Pinpoint the cell where the given text exists, returning its (x, y) midpoint coordinate. 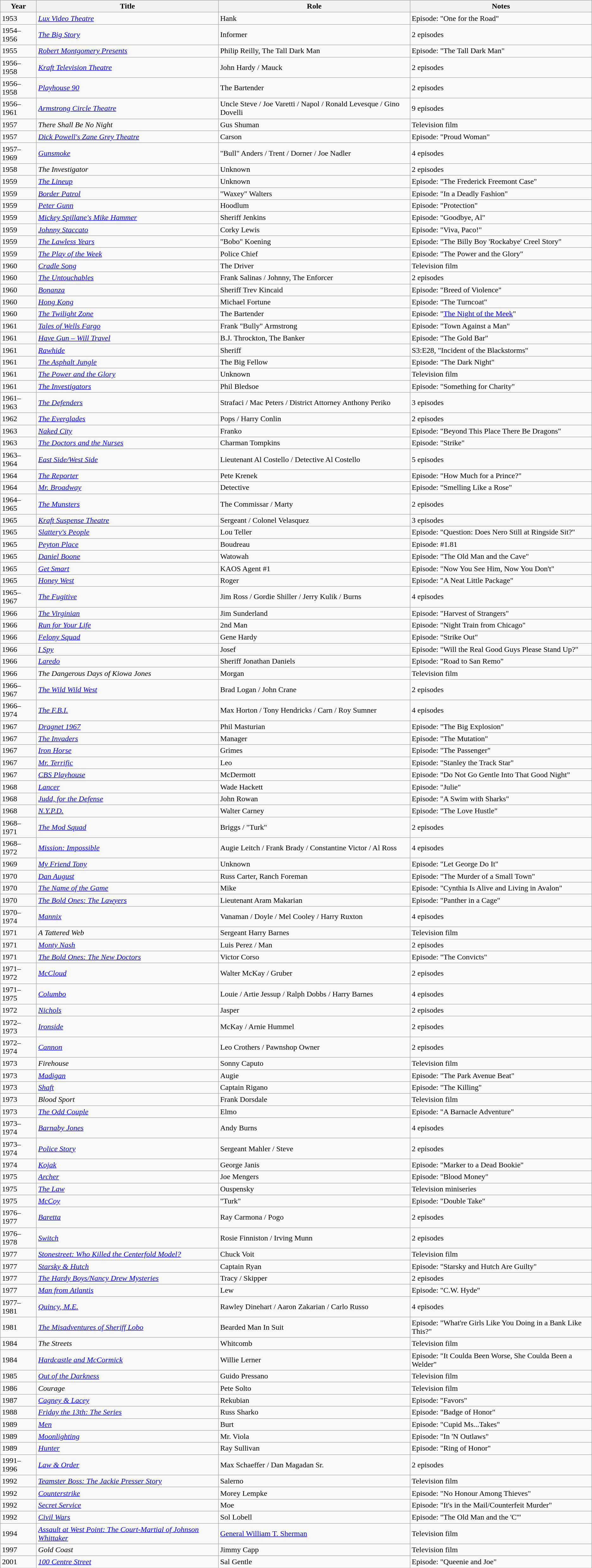
Josef (314, 649)
Episode: "Favors" (501, 1400)
Louie / Artie Jessup / Ralph Dobbs / Harry Barnes (314, 994)
Episode: "The Mutation" (501, 739)
Guido Pressano (314, 1376)
Madigan (127, 1076)
Tracy / Skipper (314, 1278)
KAOS Agent #1 (314, 568)
Detective (314, 488)
Kraft Suspense Theatre (127, 520)
The Big Story (127, 35)
Episode: "One for the Road" (501, 18)
Tales of Wells Fargo (127, 326)
Episode: "The Big Explosion" (501, 727)
My Friend Tony (127, 864)
Hunter (127, 1448)
Kraft Television Theatre (127, 67)
Jasper (314, 1010)
Leo Crothers / Pawnshop Owner (314, 1047)
Episode: "The Park Avenue Beat" (501, 1076)
The Defenders (127, 403)
Episode: "The Gold Bar" (501, 338)
Wade Hackett (314, 787)
Captain Rigano (314, 1088)
Get Smart (127, 568)
Strafaci / Mac Peters / District Attorney Anthony Periko (314, 403)
McCoy (127, 1201)
Episode: "Ring of Honor" (501, 1448)
Episode: "Now You See Him, Now You Don't" (501, 568)
1974 (18, 1165)
Episode: "Stanley the Track Star" (501, 763)
The Reporter (127, 476)
Baretta (127, 1217)
1953 (18, 18)
Gene Hardy (314, 637)
Episode: "A Barnacle Adventure" (501, 1112)
Police Story (127, 1149)
Episode: "The Murder of a Small Town" (501, 876)
Year (18, 6)
Episode: #1.81 (501, 544)
Sheriff Jonathan Daniels (314, 661)
John Hardy / Mauck (314, 67)
Episode: "Night Train from Chicago" (501, 625)
1972 (18, 1010)
Vanaman / Doyle / Mel Cooley / Harry Ruxton (314, 916)
McDermott (314, 775)
Manager (314, 739)
Secret Service (127, 1505)
1964–1965 (18, 504)
1971–1972 (18, 973)
A Tattered Web (127, 933)
1969 (18, 864)
Johnny Staccato (127, 230)
Mission: Impossible (127, 848)
Briggs / "Turk" (314, 827)
Sergeant Harry Barnes (314, 933)
The Name of the Game (127, 888)
9 episodes (501, 108)
Episode: "Viva, Paco!" (501, 230)
The Law (127, 1189)
The Virginian (127, 613)
Out of the Darkness (127, 1376)
Episode: "Strike" (501, 443)
1981 (18, 1327)
Laredo (127, 661)
Russ Carter, Ranch Foreman (314, 876)
Morey Lempke (314, 1493)
Max Schaeffer / Dan Magadan Sr. (314, 1465)
The Munsters (127, 504)
Notes (501, 6)
Frank Salinas / Johnny, The Enforcer (314, 278)
Sol Lobell (314, 1517)
The Dangerous Days of Kiowa Jones (127, 673)
Episode: "Strike Out" (501, 637)
Episode: "A Swim with Sharks" (501, 799)
1976–1978 (18, 1238)
Episode: "Marker to a Dead Bookie" (501, 1165)
Episode: "The Dark Night" (501, 362)
Phil Bledsoe (314, 386)
The Everglades (127, 419)
Mr. Viola (314, 1436)
Hong Kong (127, 302)
Episode: "The Night of the Meek" (501, 314)
Moe (314, 1505)
Run for Your Life (127, 625)
Episode: "Panther in a Cage" (501, 900)
Episode: "Town Against a Man" (501, 326)
Episode: "The Old Man and the 'C'" (501, 1517)
1956–1961 (18, 108)
Moonlighting (127, 1436)
Episode: "No Honour Among Thieves" (501, 1493)
Gunsmoke (127, 153)
Armstrong Circle Theatre (127, 108)
Franko (314, 431)
Ray Sullivan (314, 1448)
Augie (314, 1076)
Chuck Voit (314, 1254)
The Lineup (127, 181)
Roger (314, 580)
Brad Logan / John Crane (314, 690)
Lieutenant Aram Makarian (314, 900)
The Streets (127, 1344)
The F.B.I. (127, 710)
Leo (314, 763)
Joe Mengers (314, 1177)
Lew (314, 1290)
2nd Man (314, 625)
1977–1981 (18, 1306)
Russ Sharko (314, 1412)
Mike (314, 888)
Firehouse (127, 1063)
Sheriff Trev Kincaid (314, 290)
Courage (127, 1388)
Episode: "Beyond This Place There Be Dragons" (501, 431)
Rawhide (127, 350)
Informer (314, 35)
McCloud (127, 973)
Lieutenant Al Costello / Detective Al Costello (314, 459)
1972–1974 (18, 1047)
1994 (18, 1534)
Role (314, 6)
Episode: "Proud Woman" (501, 137)
Assault at West Point: The Court-Martial of Johnson Whittaker (127, 1534)
Daniel Boone (127, 556)
Episode: "Question: Does Nero Still at Ringside Sit?" (501, 532)
Episode: "The Power and the Glory" (501, 254)
Uncle Steve / Joe Varetti / Napol / Ronald Levesque / Gino Dovelli (314, 108)
The Twilight Zone (127, 314)
Episode: "Something for Charity" (501, 386)
Episode: "Cupid Ms...Takes" (501, 1424)
Sheriff Jenkins (314, 218)
Hoodlum (314, 206)
Ray Carmona / Pogo (314, 1217)
Burt (314, 1424)
Willie Lerner (314, 1360)
The Odd Couple (127, 1112)
Episode: "In 'N Outlaws" (501, 1436)
Dan August (127, 876)
Police Chief (314, 254)
Augie Leitch / Frank Brady / Constantine Victor / Al Ross (314, 848)
Mr. Broadway (127, 488)
Civil Wars (127, 1517)
Lancer (127, 787)
Mr. Terrific (127, 763)
Sal Gentle (314, 1562)
Episode: "The Love Hustle" (501, 811)
Episode: "Badge of Honor" (501, 1412)
Andy Burns (314, 1128)
Ironside (127, 1027)
Hardcastle and McCormick (127, 1360)
Bearded Man In Suit (314, 1327)
Felony Squad (127, 637)
1965–1967 (18, 597)
Shaft (127, 1088)
Have Gun – Will Travel (127, 338)
Friday the 13th: The Series (127, 1412)
Episode: "It's in the Mail/Counterfeit Murder" (501, 1505)
1968–1972 (18, 848)
Watowah (314, 556)
Mannix (127, 916)
Luis Perez / Man (314, 945)
Walter Carney (314, 811)
"Bull" Anders / Trent / Dorner / Joe Nadler (314, 153)
The Investigators (127, 386)
Sheriff (314, 350)
Episode: "A Neat Little Package" (501, 580)
Episode: "Let George Do It" (501, 864)
Episode: "Breed of Violence" (501, 290)
1991–1996 (18, 1465)
Honey West (127, 580)
Captain Ryan (314, 1266)
Man from Atlantis (127, 1290)
Mickey Spillane's Mike Hammer (127, 218)
Episode: "Starsky and Hutch Are Guilty" (501, 1266)
The Fugitive (127, 597)
Episode: "C.W. Hyde" (501, 1290)
"Bobo" Koening (314, 242)
Episode: "Road to San Remo" (501, 661)
Naked City (127, 431)
1958 (18, 169)
"Turk" (314, 1201)
CBS Playhouse (127, 775)
McKay / Arnie Hummel (314, 1027)
Walter McKay / Gruber (314, 973)
The Mod Squad (127, 827)
Title (127, 6)
The Invaders (127, 739)
1970–1974 (18, 916)
Television miniseries (501, 1189)
Stonestreet: Who Killed the Centerfold Model? (127, 1254)
The Wild Wild West (127, 690)
Salerno (314, 1481)
I Spy (127, 649)
Judd, for the Defense (127, 799)
The Big Fellow (314, 362)
George Janis (314, 1165)
Switch (127, 1238)
1986 (18, 1388)
1962 (18, 419)
The Play of the Week (127, 254)
Archer (127, 1177)
Barnaby Jones (127, 1128)
Counterstrike (127, 1493)
Episode: "It Coulda Been Worse, She Coulda Been a Welder" (501, 1360)
Peter Gunn (127, 206)
East Side/West Side (127, 459)
Cagney & Lacey (127, 1400)
General William T. Sherman (314, 1534)
Max Horton / Tony Hendricks / Carn / Roy Sumner (314, 710)
Hank (314, 18)
1968–1971 (18, 827)
Blood Sport (127, 1100)
Episode: "The Turncoat" (501, 302)
S3:E28, "Incident of the Blackstorms" (501, 350)
1954–1956 (18, 35)
Jim Sunderland (314, 613)
Frank "Bully" Armstrong (314, 326)
Episode: "The Frederick Freemont Case" (501, 181)
The Hardy Boys/Nancy Drew Mysteries (127, 1278)
1966–1974 (18, 710)
Pete Solto (314, 1388)
N.Y.P.D. (127, 811)
Episode: "Cynthia Is Alive and Living in Avalon" (501, 888)
John Rowan (314, 799)
The Untouchables (127, 278)
Episode: "Will the Real Good Guys Please Stand Up?" (501, 649)
The Asphalt Jungle (127, 362)
Episode: "Queenie and Joe" (501, 1562)
Episode: "Protection" (501, 206)
Cannon (127, 1047)
The Bold Ones: The Lawyers (127, 900)
1985 (18, 1376)
Episode: "The Passenger" (501, 751)
Episode: "Harvest of Strangers" (501, 613)
Nichols (127, 1010)
The Misadventures of Sheriff Lobo (127, 1327)
Men (127, 1424)
1955 (18, 51)
Teamster Boss: The Jackie Presser Story (127, 1481)
The Doctors and the Nurses (127, 443)
Episode: "Smelling Like a Rose" (501, 488)
Episode: "The Old Man and the Cave" (501, 556)
5 episodes (501, 459)
Episode: "Blood Money" (501, 1177)
1997 (18, 1550)
Starsky & Hutch (127, 1266)
The Power and the Glory (127, 374)
Rosie Finniston / Irving Munn (314, 1238)
Episode: "Julie" (501, 787)
Episode: "The Convicts" (501, 957)
Episode: "What're Girls Like You Doing in a Bank Like This?" (501, 1327)
Jim Ross / Gordie Shiller / Jerry Kulik / Burns (314, 597)
1961–1963 (18, 403)
Law & Order (127, 1465)
Episode: "In a Deadly Fashion" (501, 193)
Iron Horse (127, 751)
Victor Corso (314, 957)
1976–1977 (18, 1217)
The Driver (314, 266)
Rekubian (314, 1400)
Slattery's People (127, 532)
The Investigator (127, 169)
Corky Lewis (314, 230)
Episode: "The Killing" (501, 1088)
The Commissar / Marty (314, 504)
There Shall Be No Night (127, 125)
Gold Coast (127, 1550)
Episode: "Double Take" (501, 1201)
Ouspensky (314, 1189)
The Lawless Years (127, 242)
Episode: "Do Not Go Gentle Into That Good Night" (501, 775)
Frank Dorsdale (314, 1100)
Elmo (314, 1112)
2001 (18, 1562)
Dick Powell's Zane Grey Theatre (127, 137)
1971–1975 (18, 994)
Kojak (127, 1165)
1972–1973 (18, 1027)
Carson (314, 137)
Playhouse 90 (127, 88)
Monty Nash (127, 945)
Robert Montgomery Presents (127, 51)
Rawley Dinehart / Aaron Zakarian / Carlo Russo (314, 1306)
Episode: "The Billy Boy 'Rockabye' Creel Story" (501, 242)
Quincy, M.E. (127, 1306)
Charman Tompkins (314, 443)
"Waxey" Walters (314, 193)
Episode: "Goodbye, Al" (501, 218)
Phil Masturian (314, 727)
Columbo (127, 994)
Cradle Song (127, 266)
1963–1964 (18, 459)
Bonanza (127, 290)
Dragnet 1967 (127, 727)
1957–1969 (18, 153)
Pops / Harry Conlin (314, 419)
Lux Video Theatre (127, 18)
Michael Fortune (314, 302)
Whitcomb (314, 1344)
Philip Reilly, The Tall Dark Man (314, 51)
Gus Shuman (314, 125)
Border Patrol (127, 193)
Episode: "The Tall Dark Man" (501, 51)
Episode: "How Much for a Prince?" (501, 476)
1966–1967 (18, 690)
100 Centre Street (127, 1562)
Peyton Place (127, 544)
Sergeant / Colonel Velasquez (314, 520)
1988 (18, 1412)
B.J. Throckton, The Banker (314, 338)
Pete Krenek (314, 476)
The Bold Ones: The New Doctors (127, 957)
Grimes (314, 751)
1987 (18, 1400)
Lou Teller (314, 532)
Morgan (314, 673)
Jimmy Capp (314, 1550)
Sonny Caputo (314, 1063)
Boudreau (314, 544)
Sergeant Mahler / Steve (314, 1149)
